Pinpoint the cell where the given text exists, returning its [x, y] midpoint coordinate. 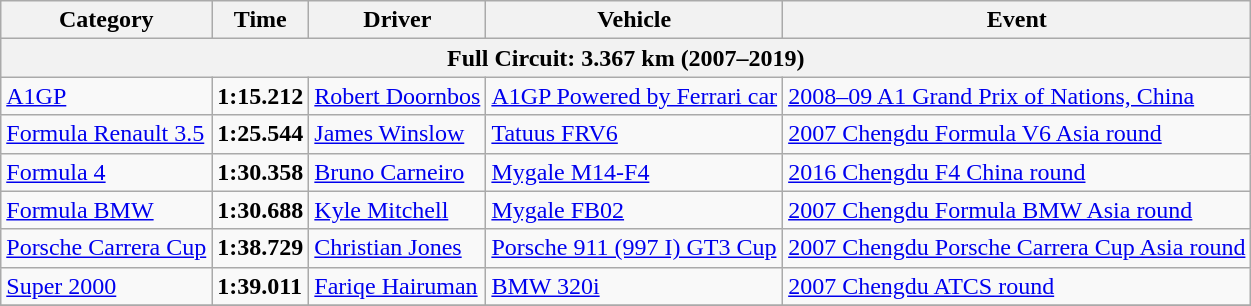
1:30.358 [260, 172]
2008–09 A1 Grand Prix of Nations, China [1017, 96]
Formula 4 [106, 172]
Driver [398, 20]
Bruno Carneiro [398, 172]
Formula BMW [106, 210]
Formula Renault 3.5 [106, 134]
Porsche Carrera Cup [106, 248]
A1GP Powered by Ferrari car [634, 96]
Robert Doornbos [398, 96]
Porsche 911 (997 I) GT3 Cup [634, 248]
Kyle Mitchell [398, 210]
1:25.544 [260, 134]
Super 2000 [106, 286]
2007 Chengdu Formula V6 Asia round [1017, 134]
1:39.011 [260, 286]
Christian Jones [398, 248]
Mygale M14-F4 [634, 172]
2007 Chengdu Formula BMW Asia round [1017, 210]
1:15.212 [260, 96]
Vehicle [634, 20]
James Winslow [398, 134]
Category [106, 20]
Event [1017, 20]
2016 Chengdu F4 China round [1017, 172]
Tatuus FRV6 [634, 134]
1:38.729 [260, 248]
2007 Chengdu Porsche Carrera Cup Asia round [1017, 248]
2007 Chengdu ATCS round [1017, 286]
Full Circuit: 3.367 km (2007–2019) [626, 58]
A1GP [106, 96]
BMW 320i [634, 286]
Fariqe Hairuman [398, 286]
1:30.688 [260, 210]
Mygale FB02 [634, 210]
Time [260, 20]
